Identify which cell holds the provided text, then report its (x, y) central coordinate. 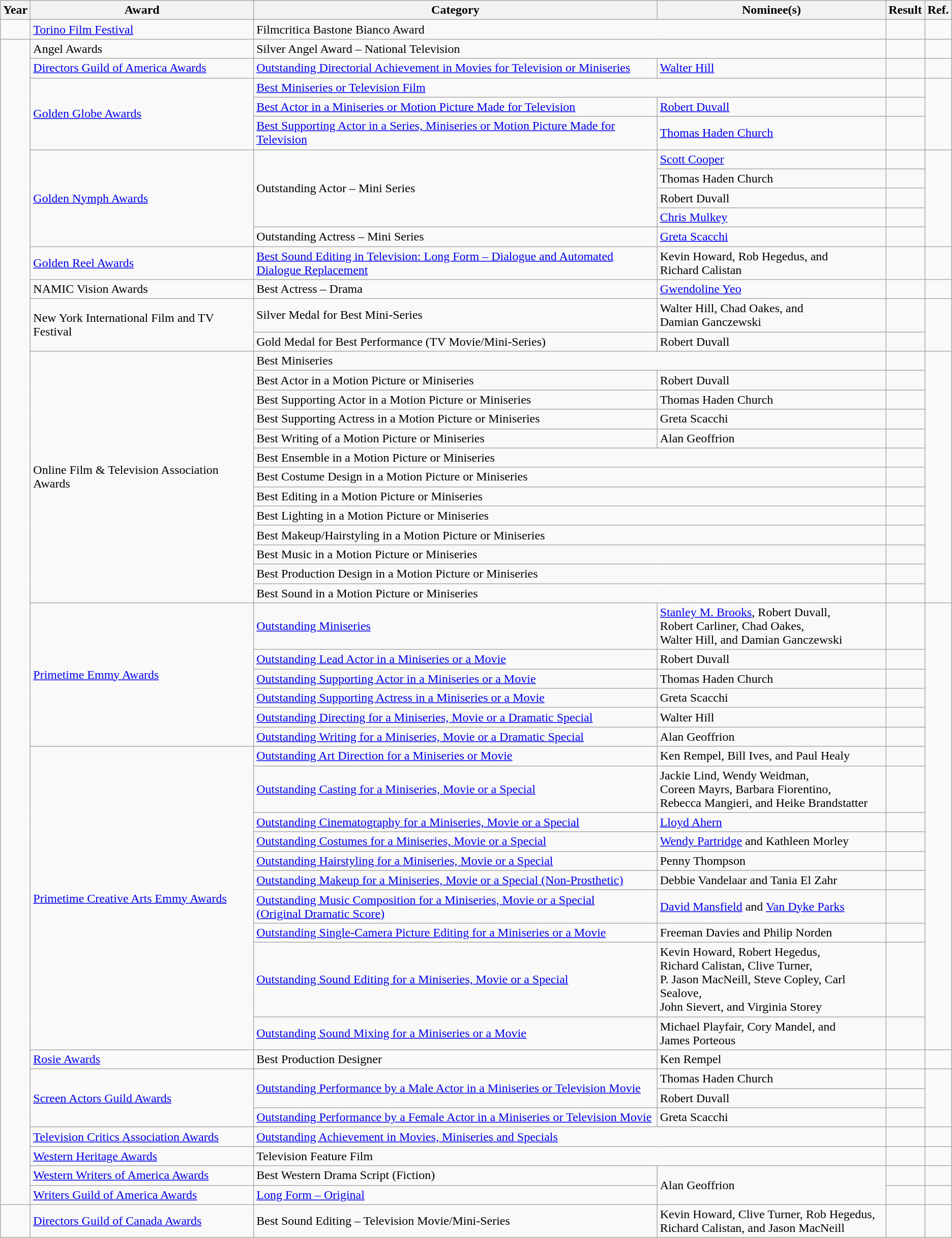
Category (456, 10)
Jackie Lind, Wendy Weidman, Coreen Mayrs, Barbara Fiorentino, Rebecca Mangieri, and Heike Brandstatter (771, 789)
Best Costume Design in a Motion Picture or Miniseries (570, 477)
Year (15, 10)
Best Ensemble in a Motion Picture or Miniseries (570, 458)
Outstanding Cinematography for a Miniseries, Movie or a Special (456, 822)
Kevin Howard, Rob Hegedus, and Richard Calistan (771, 262)
Best Supporting Actress in a Motion Picture or Miniseries (456, 419)
Outstanding Sound Mixing for a Miniseries or a Movie (456, 1033)
Outstanding Costumes for a Miniseries, Movie or a Special (456, 841)
Outstanding Performance by a Female Actor in a Miniseries or Television Movie (456, 1118)
Best Lighting in a Motion Picture or Miniseries (570, 516)
Best Sound Editing in Television: Long Form – Dialogue and Automated Dialogue Replacement (456, 262)
Ken Rempel, Bill Ives, and Paul Healy (771, 756)
Outstanding Supporting Actor in a Miniseries or a Movie (456, 679)
Outstanding Makeup for a Miniseries, Movie or a Special (Non-Prosthetic) (456, 880)
Ken Rempel (771, 1060)
Writers Guild of America Awards (142, 1195)
Best Supporting Actor in a Series, Miniseries or Motion Picture Made for Television (456, 133)
Outstanding Sound Editing for a Miniseries, Movie or a Special (456, 979)
Western Writers of America Awards (142, 1175)
Torino Film Festival (142, 29)
Outstanding Achievement in Movies, Miniseries and Specials (570, 1137)
Best Sound in a Motion Picture or Miniseries (570, 593)
Best Miniseries (570, 361)
David Mansfield and Van Dyke Parks (771, 906)
Television Feature Film (570, 1156)
Outstanding Performance by a Male Actor in a Miniseries or Television Movie (456, 1089)
Outstanding Single-Camera Picture Editing for a Miniseries or a Movie (456, 932)
Wendy Partridge and Kathleen Morley (771, 841)
Television Critics Association Awards (142, 1137)
Best Miniseries or Television Film (570, 87)
Best Editing in a Motion Picture or Miniseries (570, 496)
Outstanding Actress – Mini Series (456, 236)
Michael Playfair, Cory Mandel, and James Porteous (771, 1033)
Lloyd Ahern (771, 822)
Rosie Awards (142, 1060)
Kevin Howard, Clive Turner, Rob Hegedus, Richard Calistan, and Jason MacNeill (771, 1221)
Angel Awards (142, 49)
Best Production Design in a Motion Picture or Miniseries (570, 573)
Filmcritica Bastone Bianco Award (570, 29)
Outstanding Hairstyling for a Miniseries, Movie or a Special (456, 861)
Award (142, 10)
Long Form – Original (456, 1195)
Outstanding Supporting Actress in a Miniseries or a Movie (456, 698)
Result (905, 10)
Screen Actors Guild Awards (142, 1098)
Golden Reel Awards (142, 262)
Golden Globe Awards (142, 114)
Freeman Davies and Philip Norden (771, 932)
Best Western Drama Script (Fiction) (456, 1175)
Western Heritage Awards (142, 1156)
Directors Guild of Canada Awards (142, 1221)
Gwendoline Yeo (771, 289)
Outstanding Miniseries (456, 626)
Best Production Designer (456, 1060)
Debbie Vandelaar and Tania El Zahr (771, 880)
Outstanding Lead Actor in a Miniseries or a Movie (456, 659)
Directors Guild of America Awards (142, 68)
Silver Medal for Best Mini-Series (456, 315)
Best Writing of a Motion Picture or Miniseries (456, 438)
Gold Medal for Best Performance (TV Movie/Mini-Series) (456, 342)
Kevin Howard, Robert Hegedus, Richard Calistan, Clive Turner, P. Jason MacNeill, Steve Copley, Carl Sealove, John Sievert, and Virginia Storey (771, 979)
Walter Hill, Chad Oakes, and Damian Ganczewski (771, 315)
NAMIC Vision Awards (142, 289)
Silver Angel Award – National Television (570, 49)
Best Makeup/Hairstyling in a Motion Picture or Miniseries (570, 535)
Best Music in a Motion Picture or Miniseries (570, 554)
Best Supporting Actor in a Motion Picture or Miniseries (456, 400)
Ref. (938, 10)
Outstanding Art Direction for a Miniseries or Movie (456, 756)
New York International Film and TV Festival (142, 325)
Chris Mulkey (771, 217)
Penny Thompson (771, 861)
Best Actor in a Miniseries or Motion Picture Made for Television (456, 107)
Online Film & Television Association Awards (142, 477)
Nominee(s) (771, 10)
Outstanding Writing for a Miniseries, Movie or a Dramatic Special (456, 737)
Scott Cooper (771, 159)
Primetime Emmy Awards (142, 675)
Outstanding Directing for a Miniseries, Movie or a Dramatic Special (456, 717)
Best Actress – Drama (456, 289)
Outstanding Actor – Mini Series (456, 188)
Golden Nymph Awards (142, 198)
Outstanding Casting for a Miniseries, Movie or a Special (456, 789)
Outstanding Music Composition for a Miniseries, Movie or a Special (Original Dramatic Score) (456, 906)
Primetime Creative Arts Emmy Awards (142, 898)
Stanley M. Brooks, Robert Duvall, Robert Carliner, Chad Oakes, Walter Hill, and Damian Ganczewski (771, 626)
Best Sound Editing – Television Movie/Mini-Series (456, 1221)
Outstanding Directorial Achievement in Movies for Television or Miniseries (456, 68)
Best Actor in a Motion Picture or Miniseries (456, 380)
